Return (X, Y) of the center of cell containing provided text 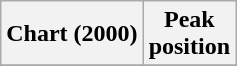
Chart (2000) (72, 34)
Peakposition (189, 34)
